Provide the (X, Y) coordinate of the cell's center where the given text is located.  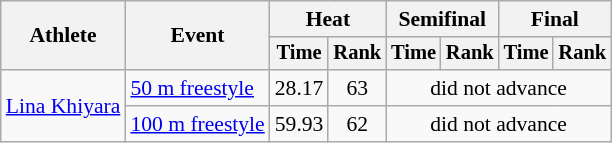
100 m freestyle (197, 124)
Event (197, 36)
62 (357, 124)
Athlete (64, 36)
59.93 (300, 124)
Lina Khiyara (64, 106)
Final (555, 19)
63 (357, 88)
Semifinal (442, 19)
28.17 (300, 88)
Heat (328, 19)
50 m freestyle (197, 88)
